Output the (X, Y) coordinate of the center of the cell containing the given text.  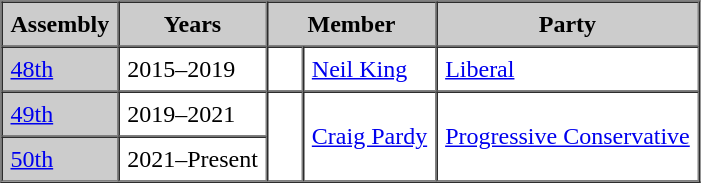
2015–2019 (192, 68)
Craig Pardy (370, 137)
50th (60, 158)
Party (568, 24)
Liberal (568, 68)
Assembly (60, 24)
Neil King (370, 68)
2019–2021 (192, 114)
49th (60, 114)
Member (352, 24)
48th (60, 68)
Years (192, 24)
2021–Present (192, 158)
Progressive Conservative (568, 137)
